Search for the cell housing the specified text and yield its [x, y] center coordinate. 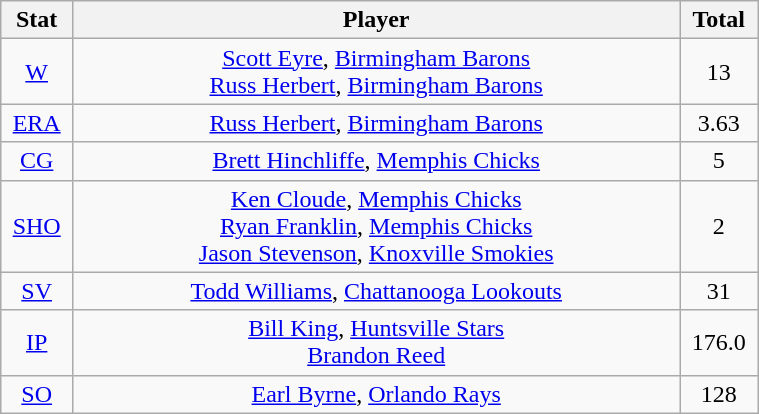
176.0 [719, 342]
Stat [37, 20]
SV [37, 291]
Total [719, 20]
128 [719, 394]
Earl Byrne, Orlando Rays [376, 394]
Todd Williams, Chattanooga Lookouts [376, 291]
Brett Hinchliffe, Memphis Chicks [376, 161]
ERA [37, 123]
5 [719, 161]
3.63 [719, 123]
SO [37, 394]
Scott Eyre, Birmingham Barons Russ Herbert, Birmingham Barons [376, 72]
31 [719, 291]
CG [37, 161]
13 [719, 72]
Player [376, 20]
Ken Cloude, Memphis Chicks Ryan Franklin, Memphis Chicks Jason Stevenson, Knoxville Smokies [376, 226]
2 [719, 226]
W [37, 72]
IP [37, 342]
SHO [37, 226]
Russ Herbert, Birmingham Barons [376, 123]
Bill King, Huntsville Stars Brandon Reed [376, 342]
